Detect which cell encompasses the target text, then output its [x, y] center coordinate. 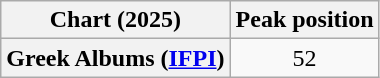
Peak position [304, 20]
Chart (2025) [116, 20]
52 [304, 58]
Greek Albums (IFPI) [116, 58]
